Determine the (x, y) coordinate at the center of the cell enclosing the given text.  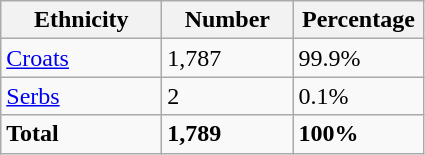
Serbs (82, 96)
1,789 (228, 134)
2 (228, 96)
Percentage (358, 20)
100% (358, 134)
0.1% (358, 96)
Total (82, 134)
Ethnicity (82, 20)
99.9% (358, 58)
1,787 (228, 58)
Number (228, 20)
Croats (82, 58)
